Return the [x, y] coordinate for the center point of the cell that contains the specified text.  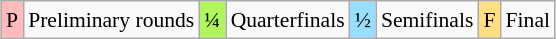
Final [528, 20]
Quarterfinals [288, 20]
Preliminary rounds [111, 20]
½ [363, 20]
P [12, 20]
¼ [212, 20]
Semifinals [427, 20]
F [489, 20]
